Return the [x, y] coordinate for the center point of the cell that contains the specified text.  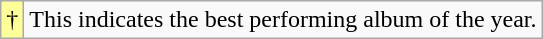
This indicates the best performing album of the year. [283, 20]
† [12, 20]
